Extract the (X, Y) coordinate from the center of the cell holding the provided text.  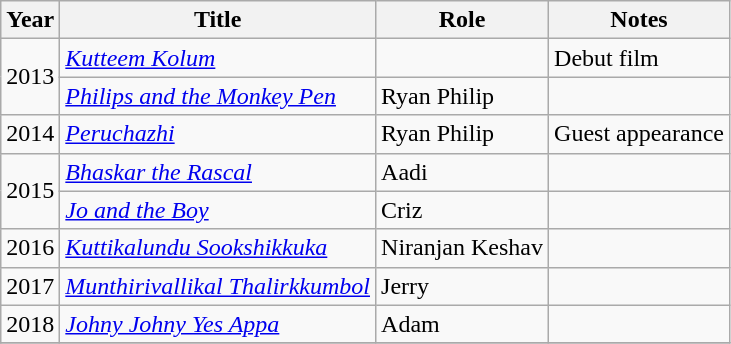
Niranjan Keshav (462, 248)
Guest appearance (640, 134)
Role (462, 20)
Jo and the Boy (218, 210)
Aadi (462, 172)
Kuttikalundu Sookshikkuka (218, 248)
Jerry (462, 286)
Bhaskar the Rascal (218, 172)
2016 (30, 248)
Peruchazhi (218, 134)
Title (218, 20)
2013 (30, 77)
Philips and the Monkey Pen (218, 96)
Adam (462, 324)
Criz (462, 210)
2014 (30, 134)
Notes (640, 20)
Year (30, 20)
2015 (30, 191)
2018 (30, 324)
Johny Johny Yes Appa (218, 324)
Kutteem Kolum (218, 58)
Munthirivallikal Thalirkkumbol (218, 286)
2017 (30, 286)
Debut film (640, 58)
